Extract the [X, Y] coordinate from the center of the cell holding the provided text.  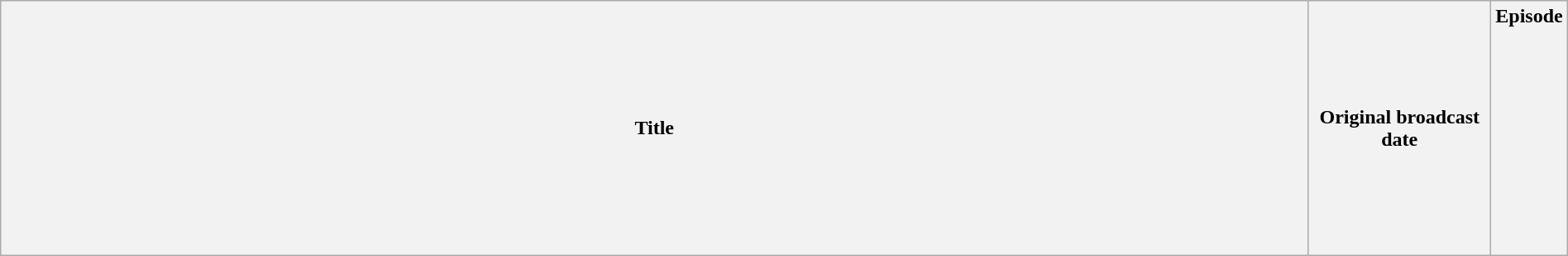
Original broadcast date [1399, 128]
Title [655, 128]
Episode [1529, 128]
